Return the [x, y] coordinate for the center point of the cell that contains the specified text.  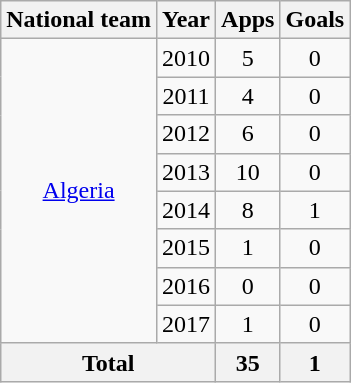
Year [186, 20]
Goals [315, 20]
5 [248, 58]
35 [248, 362]
10 [248, 172]
2015 [186, 248]
Total [108, 362]
4 [248, 96]
2016 [186, 286]
8 [248, 210]
2014 [186, 210]
2017 [186, 324]
Algeria [79, 191]
6 [248, 134]
2011 [186, 96]
2010 [186, 58]
2012 [186, 134]
National team [79, 20]
2013 [186, 172]
Apps [248, 20]
